Pinpoint the cell where the given text exists, returning its (x, y) midpoint coordinate. 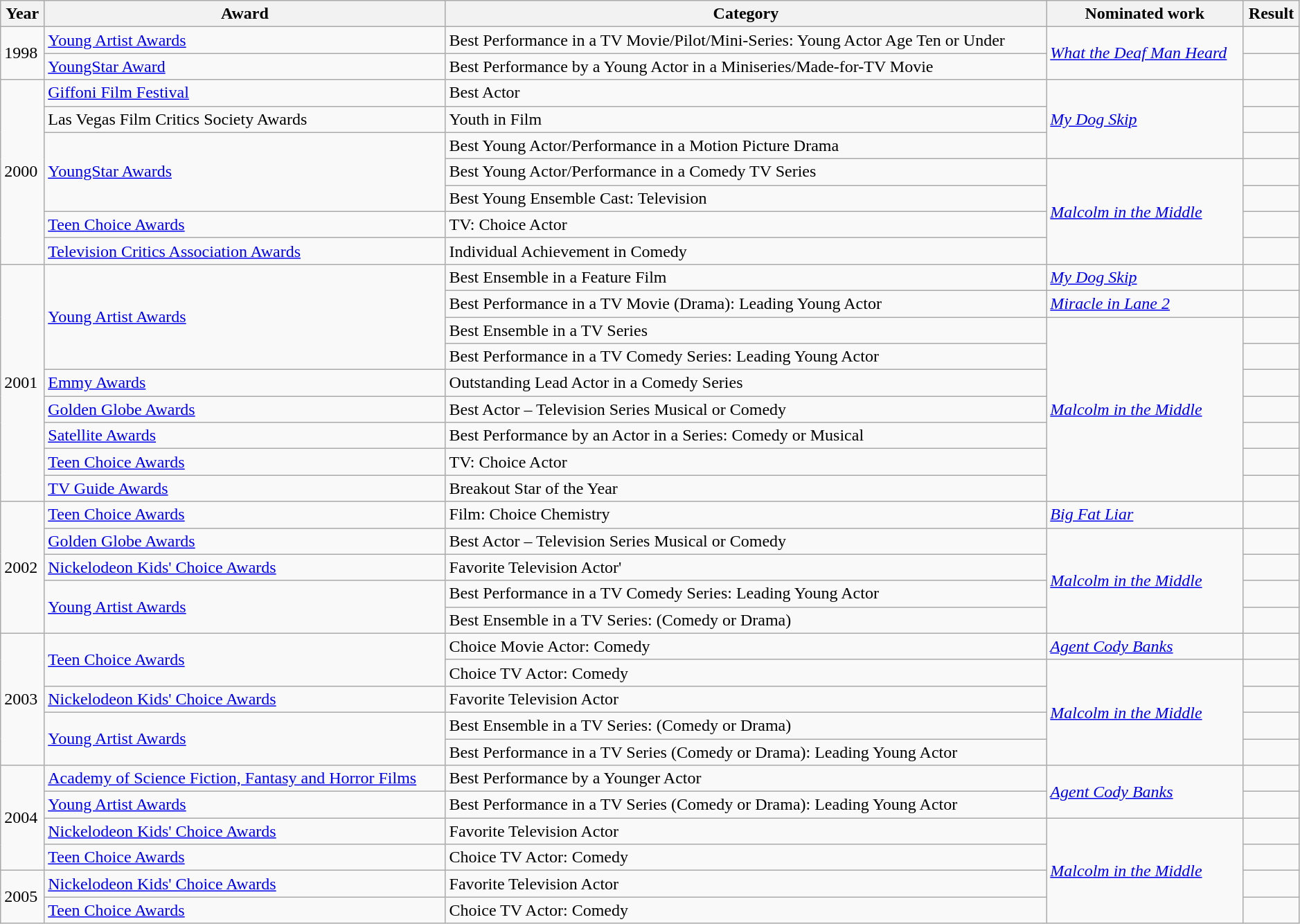
2001 (22, 382)
Choice Movie Actor: Comedy (746, 646)
Best Young Actor/Performance in a Motion Picture Drama (746, 145)
YoungStar Awards (245, 172)
Best Performance by a Young Actor in a Miniseries/Made-for-TV Movie (746, 66)
Television Critics Association Awards (245, 251)
Best Performance by an Actor in a Series: Comedy or Musical (746, 436)
Las Vegas Film Critics Society Awards (245, 119)
Nominated work (1145, 14)
Result (1272, 14)
Best Ensemble in a TV Series (746, 330)
Best Young Actor/Performance in a Comedy TV Series (746, 172)
Satellite Awards (245, 436)
Big Fat Liar (1145, 515)
Award (245, 14)
Favorite Television Actor' (746, 567)
2000 (22, 172)
Year (22, 14)
Best Ensemble in a Feature Film (746, 277)
Breakout Star of the Year (746, 488)
2004 (22, 818)
Miracle in Lane 2 (1145, 303)
Emmy Awards (245, 383)
Outstanding Lead Actor in a Comedy Series (746, 383)
Youth in Film (746, 119)
YoungStar Award (245, 66)
Individual Achievement in Comedy (746, 251)
1998 (22, 53)
TV Guide Awards (245, 488)
2003 (22, 699)
What the Deaf Man Heard (1145, 53)
Academy of Science Fiction, Fantasy and Horror Films (245, 779)
Category (746, 14)
2002 (22, 567)
Best Young Ensemble Cast: Television (746, 198)
Film: Choice Chemistry (746, 515)
Best Performance in a TV Movie/Pilot/Mini-Series: Young Actor Age Ten or Under (746, 40)
2005 (22, 897)
Best Performance in a TV Movie (Drama): Leading Young Actor (746, 303)
Best Actor (746, 93)
Giffoni Film Festival (245, 93)
Best Performance by a Younger Actor (746, 779)
